From the cell containing the given text, extract its center point as [X, Y] coordinate. 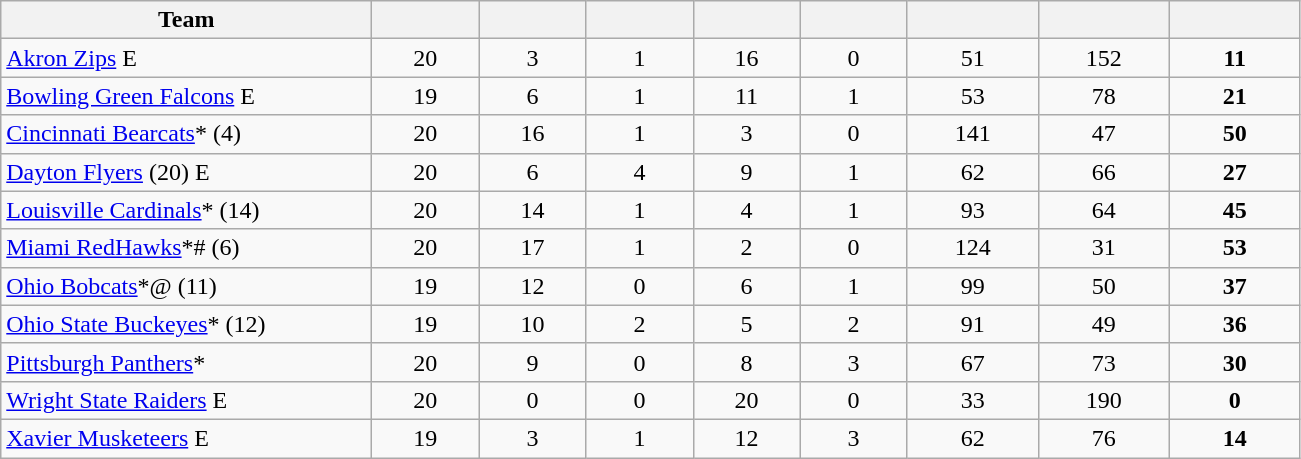
99 [972, 286]
Team [186, 20]
10 [532, 324]
78 [1104, 96]
30 [1234, 362]
152 [1104, 58]
Bowling Green Falcons E [186, 96]
Miami RedHawks*# (6) [186, 248]
45 [1234, 210]
27 [1234, 172]
47 [1104, 134]
31 [1104, 248]
Cincinnati Bearcats* (4) [186, 134]
141 [972, 134]
21 [1234, 96]
91 [972, 324]
49 [1104, 324]
124 [972, 248]
51 [972, 58]
Dayton Flyers (20) E [186, 172]
8 [746, 362]
93 [972, 210]
5 [746, 324]
73 [1104, 362]
66 [1104, 172]
Ohio State Buckeyes* (12) [186, 324]
Louisville Cardinals* (14) [186, 210]
Wright State Raiders E [186, 400]
64 [1104, 210]
Xavier Musketeers E [186, 438]
37 [1234, 286]
Ohio Bobcats*@ (11) [186, 286]
36 [1234, 324]
Pittsburgh Panthers* [186, 362]
190 [1104, 400]
76 [1104, 438]
Akron Zips E [186, 58]
17 [532, 248]
67 [972, 362]
33 [972, 400]
